Find where the given text appears and provide that cell's center as [X, Y] coordinate. 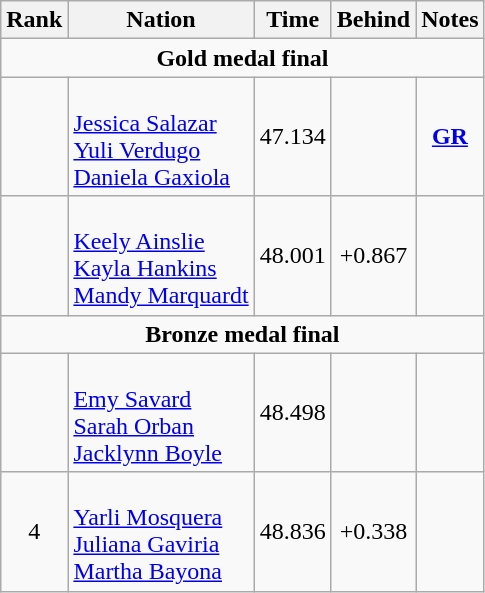
Rank [34, 20]
+0.867 [373, 256]
GR [450, 136]
47.134 [292, 136]
Notes [450, 20]
Nation [161, 20]
Gold medal final [242, 58]
4 [34, 532]
48.001 [292, 256]
Keely AinslieKayla HankinsMandy Marquardt [161, 256]
48.498 [292, 412]
Bronze medal final [242, 334]
Jessica SalazarYuli VerdugoDaniela Gaxiola [161, 136]
Yarli MosqueraJuliana GaviriaMartha Bayona [161, 532]
Behind [373, 20]
Time [292, 20]
48.836 [292, 532]
+0.338 [373, 532]
Emy SavardSarah OrbanJacklynn Boyle [161, 412]
